For the text-containing cell, return its midpoint in [X, Y] coordinate format. 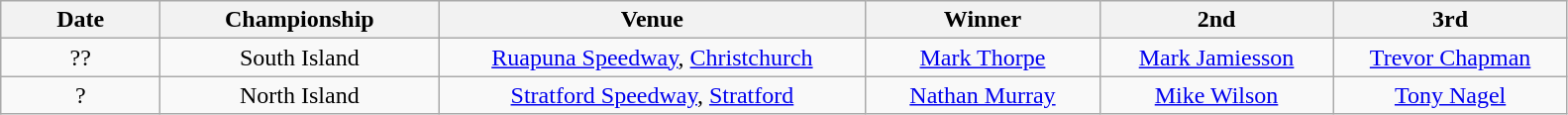
Winner [983, 20]
Stratford Speedway, Stratford [652, 95]
South Island [299, 57]
Ruapuna Speedway, Christchurch [652, 57]
Venue [652, 20]
Mark Thorpe [983, 57]
? [81, 95]
Championship [299, 20]
Mike Wilson [1216, 95]
3rd [1450, 20]
Date [81, 20]
Trevor Chapman [1450, 57]
Nathan Murray [983, 95]
Tony Nagel [1450, 95]
2nd [1216, 20]
North Island [299, 95]
?? [81, 57]
Mark Jamiesson [1216, 57]
